Extract the (x, y) coordinate from the center of the cell holding the provided text.  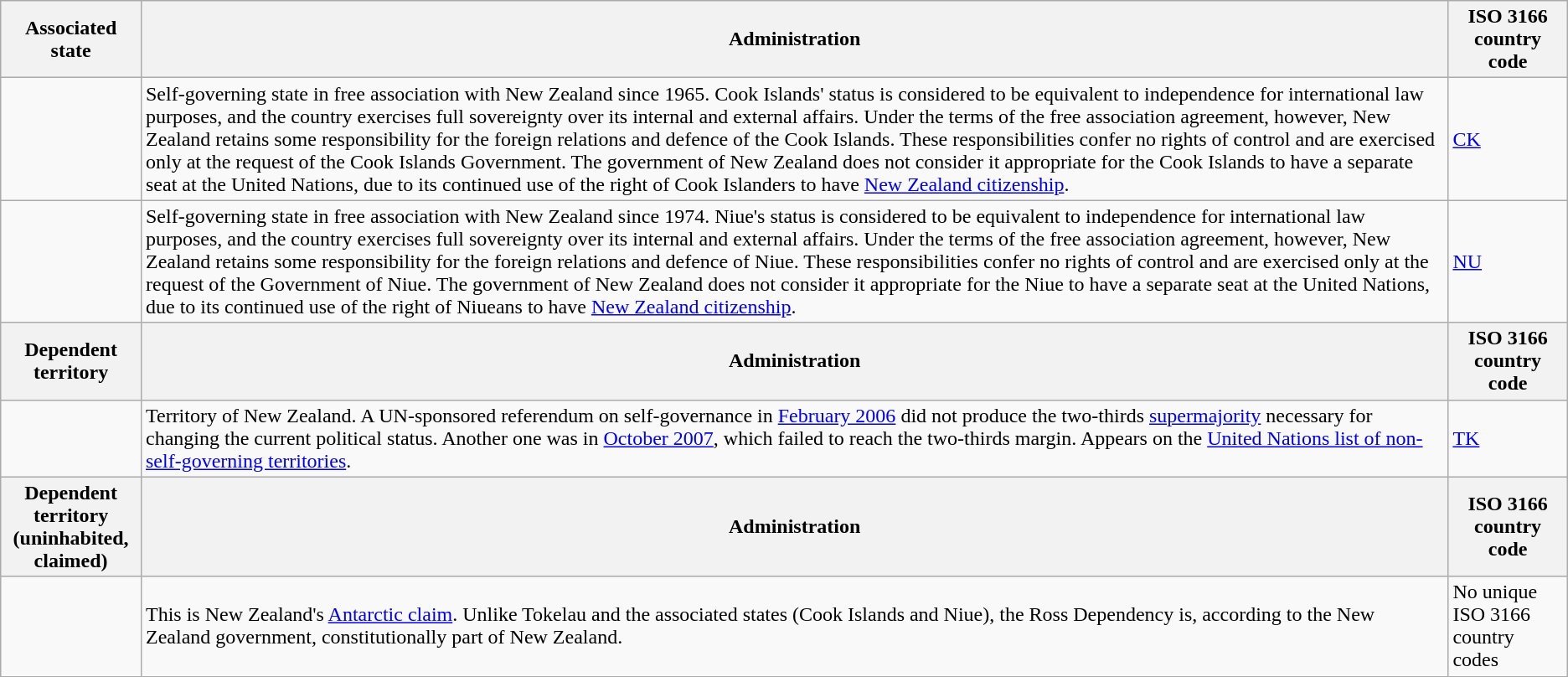
TK (1508, 438)
CK (1508, 139)
No unique ISO 3166 country codes (1508, 627)
NU (1508, 261)
Associated state (71, 39)
Dependent territory (71, 361)
Dependent territory(uninhabited, claimed) (71, 526)
